Locate the cell with the specified text and output its [x, y] center coordinate. 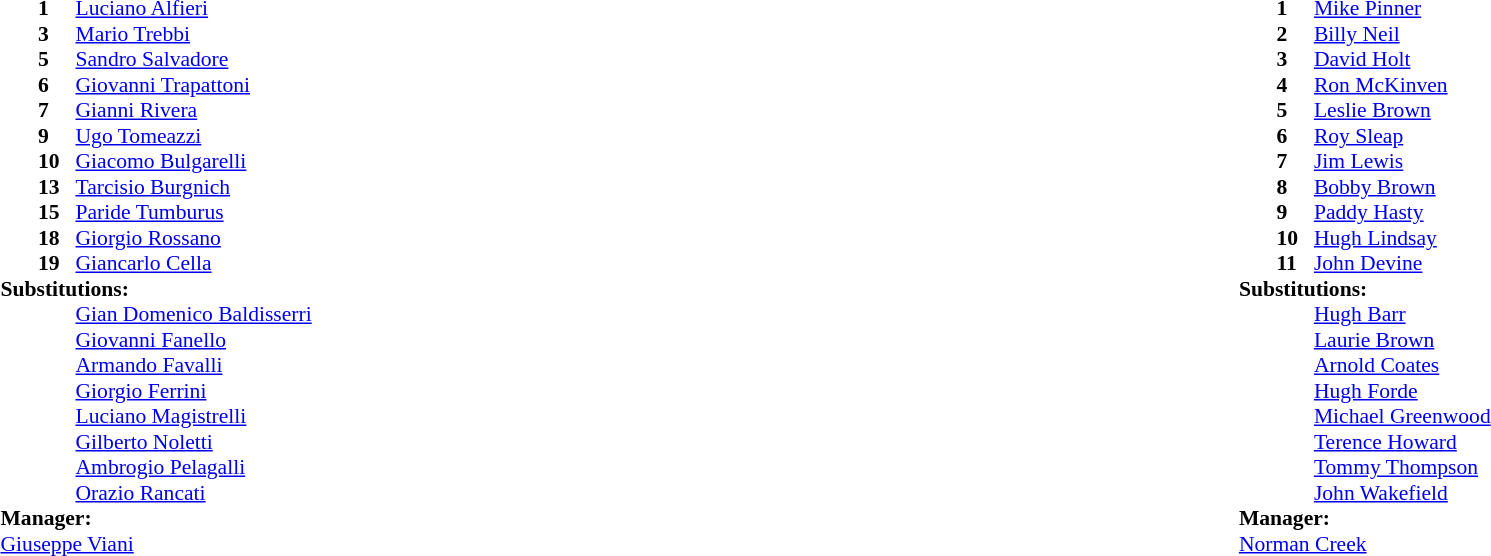
Gian Domenico Baldisserri [194, 315]
John Wakefield [1402, 493]
18 [57, 238]
15 [57, 213]
Tommy Thompson [1402, 467]
Orazio Rancati [194, 493]
John Devine [1402, 263]
Hugh Forde [1402, 391]
4 [1295, 85]
13 [57, 187]
Tarcisio Burgnich [194, 187]
Roy Sleap [1402, 136]
Luciano Magistrelli [194, 417]
Paddy Hasty [1402, 213]
8 [1295, 187]
Giovanni Trapattoni [194, 85]
Michael Greenwood [1402, 417]
Jim Lewis [1402, 161]
Bobby Brown [1402, 187]
Sandro Salvadore [194, 59]
Paride Tumburus [194, 213]
Ron McKinven [1402, 85]
Armando Favalli [194, 365]
Giorgio Ferrini [194, 391]
Hugh Barr [1402, 315]
Giovanni Fanello [194, 340]
Giacomo Bulgarelli [194, 161]
Terence Howard [1402, 442]
Giorgio Rossano [194, 238]
Ambrogio Pelagalli [194, 467]
Gianni Rivera [194, 111]
David Holt [1402, 59]
Giancarlo Cella [194, 263]
Billy Neil [1402, 34]
Mario Trebbi [194, 34]
2 [1295, 34]
19 [57, 263]
11 [1295, 263]
Gilberto Noletti [194, 442]
Laurie Brown [1402, 340]
Hugh Lindsay [1402, 238]
Leslie Brown [1402, 111]
Arnold Coates [1402, 365]
Ugo Tomeazzi [194, 136]
